Search for the cell housing the specified text and yield its (X, Y) center coordinate. 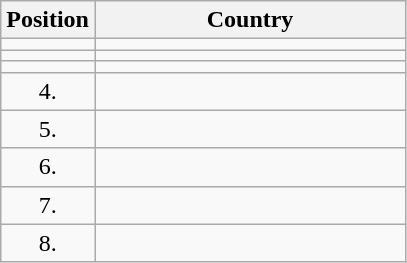
7. (48, 205)
5. (48, 129)
Position (48, 20)
Country (250, 20)
4. (48, 91)
6. (48, 167)
8. (48, 243)
